Pinpoint the cell where the given text exists, returning its (x, y) midpoint coordinate. 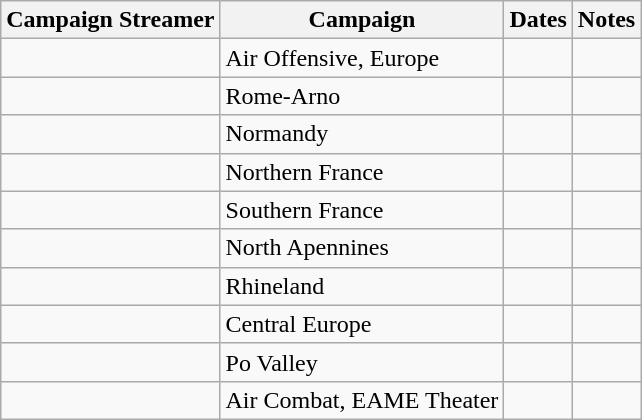
Rome-Arno (362, 96)
Southern France (362, 210)
North Apennines (362, 248)
Campaign (362, 20)
Campaign Streamer (110, 20)
Rhineland (362, 286)
Air Combat, EAME Theater (362, 400)
Northern France (362, 172)
Normandy (362, 134)
Notes (606, 20)
Air Offensive, Europe (362, 58)
Dates (538, 20)
Po Valley (362, 362)
Central Europe (362, 324)
